Find where the given text appears and provide that cell's center as (x, y) coordinate. 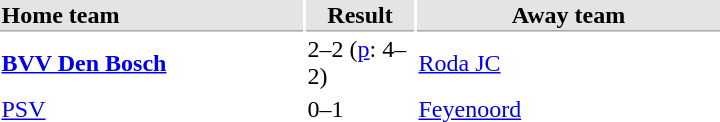
Away team (568, 16)
Result (360, 16)
2–2 (p: 4–2) (360, 62)
Home team (152, 16)
Roda JC (568, 62)
BVV Den Bosch (152, 62)
